Extract the (X, Y) coordinate from the center of the cell holding the provided text.  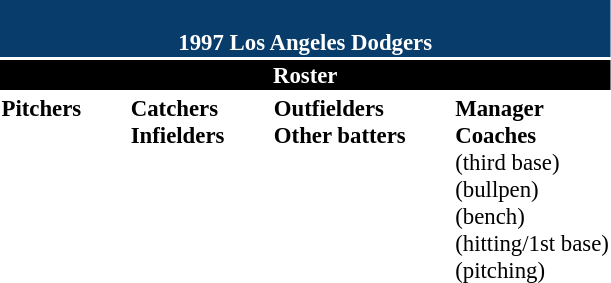
Roster (305, 75)
1997 Los Angeles Dodgers (305, 28)
